Output the (x, y) coordinate of the center of the cell containing the given text.  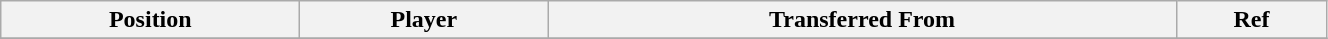
Position (150, 20)
Ref (1251, 20)
Transferred From (862, 20)
Player (424, 20)
